Extract the [X, Y] coordinate from the center of the cell holding the provided text.  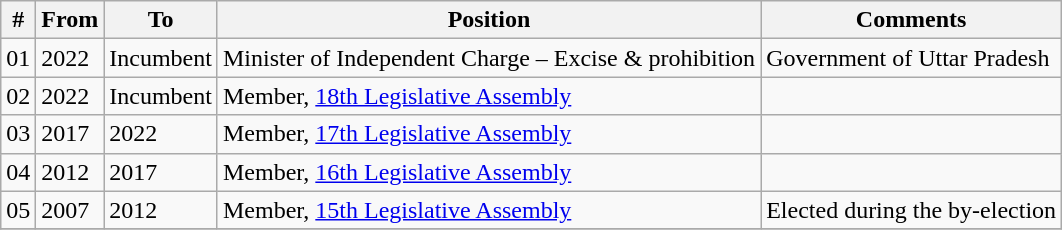
05 [18, 210]
Member, 18th Legislative Assembly [488, 96]
Elected during the by-election [912, 210]
Member, 17th Legislative Assembly [488, 134]
03 [18, 134]
# [18, 20]
Comments [912, 20]
Minister of Independent Charge – Excise & prohibition [488, 58]
Position [488, 20]
Member, 16th Legislative Assembly [488, 172]
2007 [70, 210]
From [70, 20]
To [161, 20]
Member, 15th Legislative Assembly [488, 210]
02 [18, 96]
01 [18, 58]
Government of Uttar Pradesh [912, 58]
04 [18, 172]
